Locate the cell with the specified text and output its [x, y] center coordinate. 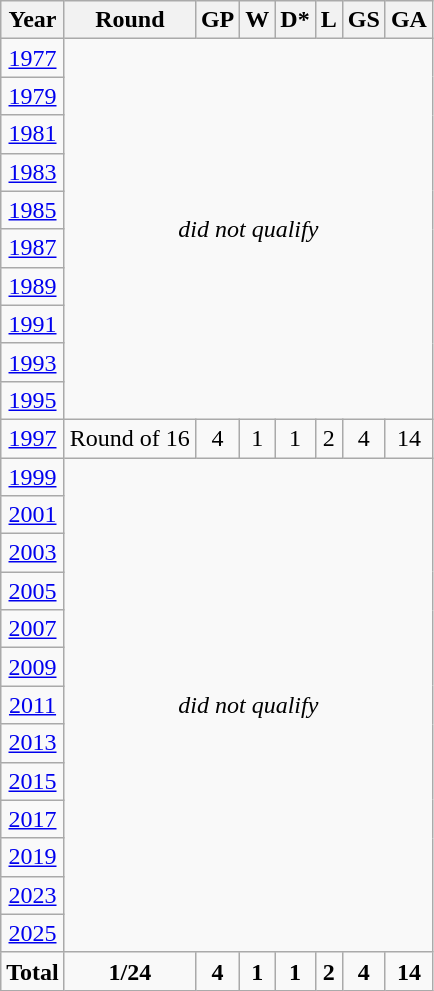
2011 [33, 705]
1977 [33, 58]
1999 [33, 477]
GS [364, 20]
2019 [33, 857]
1987 [33, 248]
2003 [33, 553]
1991 [33, 324]
1995 [33, 400]
1993 [33, 362]
2017 [33, 819]
Round of 16 [130, 438]
2001 [33, 515]
2013 [33, 743]
1997 [33, 438]
2009 [33, 667]
Total [33, 971]
2005 [33, 591]
1989 [33, 286]
L [328, 20]
1/24 [130, 971]
GP [217, 20]
1985 [33, 210]
2025 [33, 933]
Round [130, 20]
W [258, 20]
2015 [33, 781]
1983 [33, 172]
Year [33, 20]
1979 [33, 96]
D* [295, 20]
GA [408, 20]
2007 [33, 629]
1981 [33, 134]
2023 [33, 895]
